Locate the cell with the specified text and output its (x, y) center coordinate. 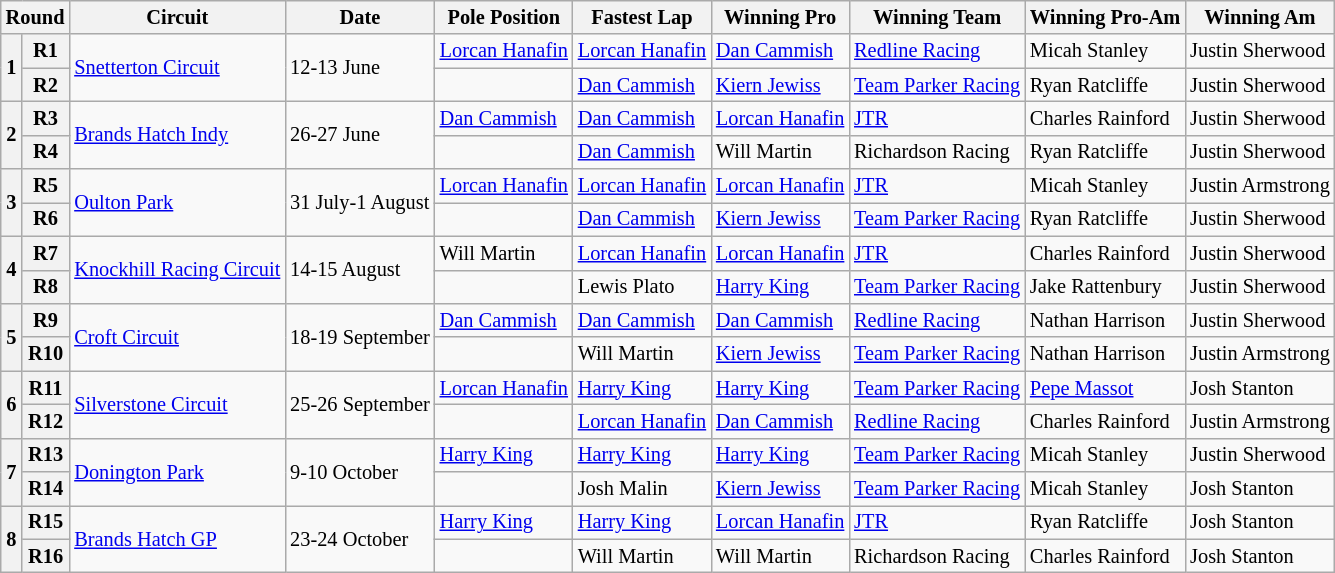
Jake Rattenbury (1105, 287)
3 (12, 202)
Snetterton Circuit (177, 68)
Pepe Massot (1105, 388)
26-27 June (360, 134)
Round (36, 17)
R1 (46, 51)
Date (360, 17)
Brands Hatch Indy (177, 134)
Winning Pro-Am (1105, 17)
R12 (46, 421)
9-10 October (360, 472)
8 (12, 538)
R11 (46, 388)
R6 (46, 219)
Fastest Lap (642, 17)
R14 (46, 489)
R16 (46, 556)
Winning Team (937, 17)
R8 (46, 287)
14-15 August (360, 270)
12-13 June (360, 68)
Circuit (177, 17)
7 (12, 472)
R9 (46, 320)
23-24 October (360, 538)
Lewis Plato (642, 287)
Knockhill Racing Circuit (177, 270)
5 (12, 336)
Winning Pro (780, 17)
R2 (46, 85)
Pole Position (504, 17)
1 (12, 68)
R13 (46, 455)
2 (12, 134)
18-19 September (360, 336)
Brands Hatch GP (177, 538)
R7 (46, 253)
Croft Circuit (177, 336)
Josh Malin (642, 489)
4 (12, 270)
31 July-1 August (360, 202)
R10 (46, 354)
25-26 September (360, 404)
R3 (46, 118)
R15 (46, 522)
R4 (46, 152)
R5 (46, 186)
6 (12, 404)
Silverstone Circuit (177, 404)
Oulton Park (177, 202)
Donington Park (177, 472)
Winning Am (1260, 17)
